Return [x, y] of the center of cell containing provided text 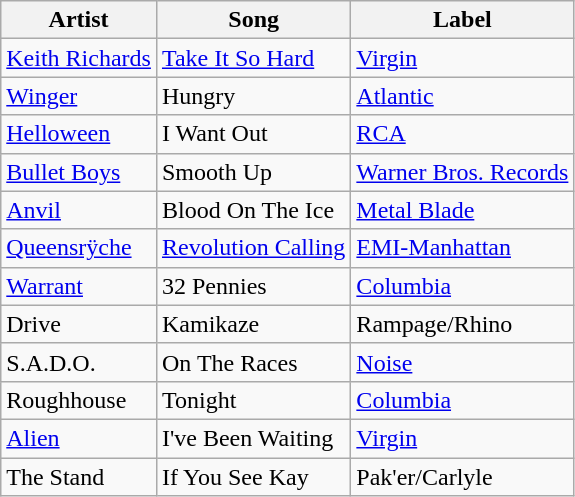
Smooth Up [253, 172]
I Want Out [253, 134]
If You See Kay [253, 477]
Bullet Boys [79, 172]
Queensrÿche [79, 248]
Rampage/Rhino [462, 324]
Roughhouse [79, 400]
Pak'er/Carlyle [462, 477]
On The Races [253, 362]
Drive [79, 324]
Kamikaze [253, 324]
RCA [462, 134]
Revolution Calling [253, 248]
32 Pennies [253, 286]
Winger [79, 96]
I've Been Waiting [253, 438]
Keith Richards [79, 58]
S.A.D.O. [79, 362]
Noise [462, 362]
The Stand [79, 477]
Hungry [253, 96]
Metal Blade [462, 210]
EMI-Manhattan [462, 248]
Label [462, 20]
Anvil [79, 210]
Alien [79, 438]
Song [253, 20]
Warrant [79, 286]
Take It So Hard [253, 58]
Artist [79, 20]
Tonight [253, 400]
Atlantic [462, 96]
Blood On The Ice [253, 210]
Warner Bros. Records [462, 172]
Helloween [79, 134]
